Find where the given text appears and provide that cell's center as [x, y] coordinate. 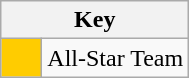
Key [95, 20]
All-Star Team [116, 58]
